For the text-containing cell, return its midpoint in (X, Y) coordinate format. 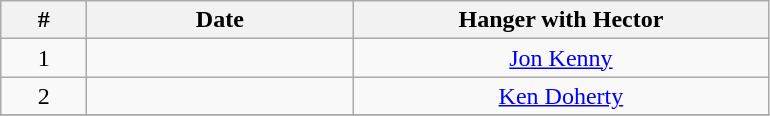
2 (44, 96)
# (44, 20)
Ken Doherty (561, 96)
1 (44, 58)
Hanger with Hector (561, 20)
Date (220, 20)
Jon Kenny (561, 58)
